From the cell containing the given text, extract its center point as (x, y) coordinate. 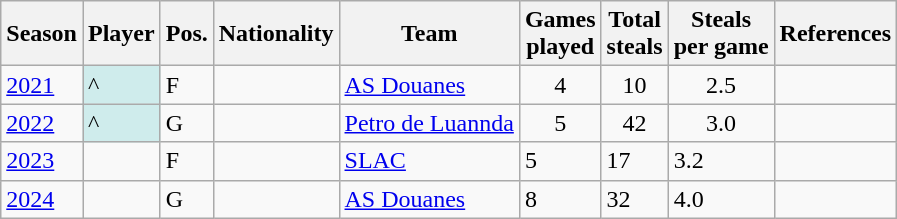
References (836, 34)
2.5 (721, 85)
4.0 (721, 199)
Stealsper game (721, 34)
3.0 (721, 123)
2023 (42, 161)
Team (429, 34)
Nationality (276, 34)
Totalsteals (634, 34)
Petro de Luannda (429, 123)
3.2 (721, 161)
42 (634, 123)
Season (42, 34)
Gamesplayed (560, 34)
2022 (42, 123)
2021 (42, 85)
Player (121, 34)
4 (560, 85)
Pos. (186, 34)
17 (634, 161)
32 (634, 199)
2024 (42, 199)
8 (560, 199)
SLAC (429, 161)
10 (634, 85)
